Extract the [X, Y] coordinate from the center of the cell holding the provided text.  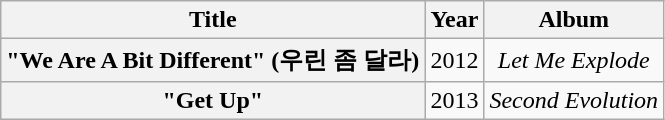
Let Me Explode [574, 60]
Year [454, 20]
Title [213, 20]
Album [574, 20]
2012 [454, 60]
"Get Up" [213, 100]
Second Evolution [574, 100]
2013 [454, 100]
"We Are A Bit Different" (우린 좀 달라) [213, 60]
